Pinpoint the cell where the given text exists, returning its [x, y] midpoint coordinate. 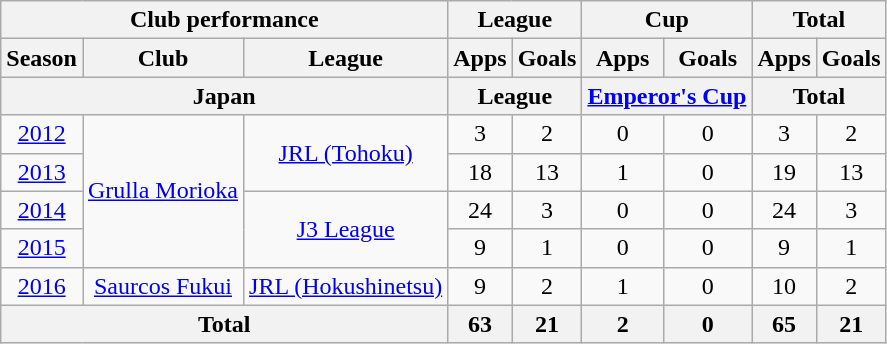
2014 [42, 210]
Club performance [224, 20]
10 [784, 286]
Grulla Morioka [162, 191]
Japan [224, 96]
2016 [42, 286]
Cup [667, 20]
2013 [42, 172]
63 [480, 324]
JRL (Hokushinetsu) [346, 286]
18 [480, 172]
Saurcos Fukui [162, 286]
2015 [42, 248]
J3 League [346, 229]
2012 [42, 134]
Season [42, 58]
JRL (Tohoku) [346, 153]
Emperor's Cup [667, 96]
19 [784, 172]
65 [784, 324]
Club [162, 58]
